Find where the given text appears and provide that cell's center as (X, Y) coordinate. 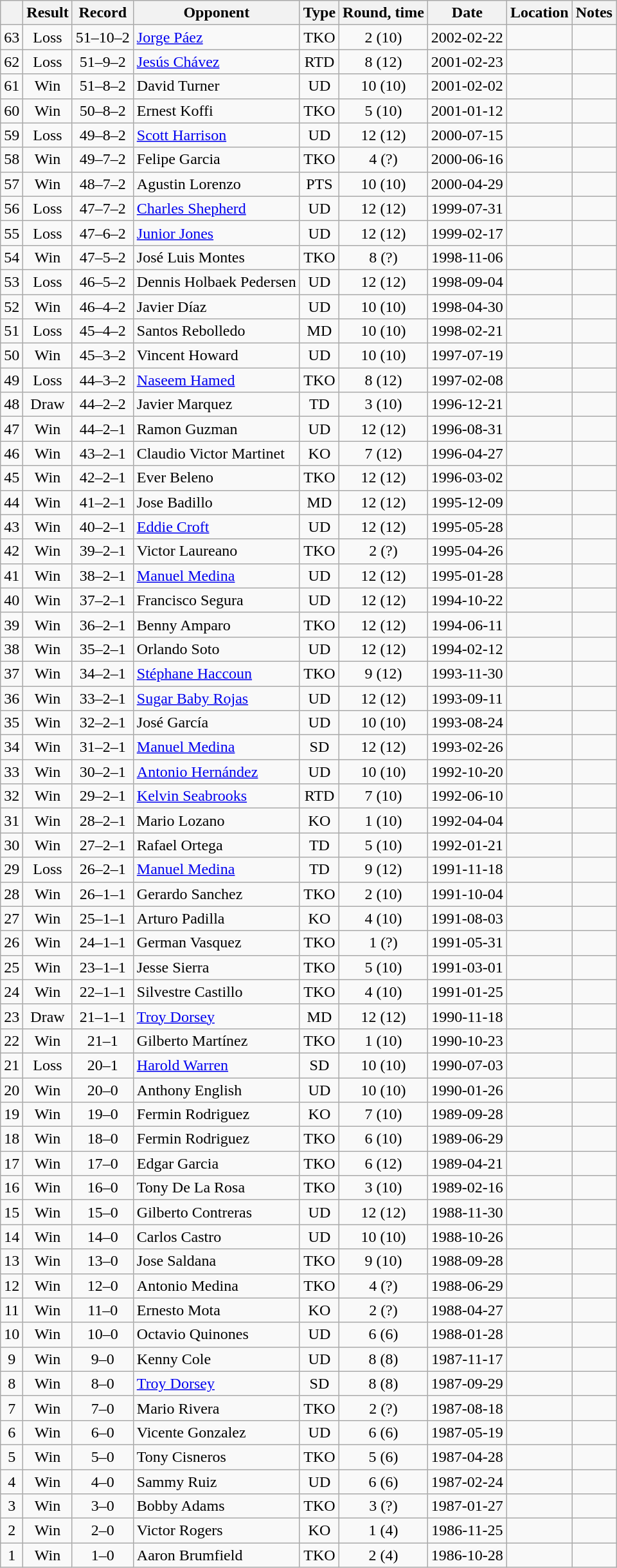
47–6–2 (103, 233)
4 (12, 1481)
1993-11-30 (467, 673)
45–3–2 (103, 356)
50–8–2 (103, 111)
Opponent (216, 13)
1995-05-28 (467, 527)
Junior Jones (216, 233)
37 (12, 673)
21–1–1 (103, 1016)
21–1 (103, 1041)
5 (12, 1457)
39 (12, 624)
17–0 (103, 1163)
Ernesto Mota (216, 1310)
44 (12, 502)
2001-01-12 (467, 111)
44–2–2 (103, 405)
12 (12, 1286)
1990-07-03 (467, 1065)
48 (12, 405)
24 (12, 992)
15–0 (103, 1212)
1988-11-30 (467, 1212)
44–2–1 (103, 429)
31 (12, 821)
40 (12, 600)
9–0 (103, 1359)
1992-01-21 (467, 845)
8 (12, 1383)
19–0 (103, 1115)
Benny Amparo (216, 624)
62 (12, 62)
29 (12, 870)
11–0 (103, 1310)
Mario Lozano (216, 821)
38 (12, 649)
Gilberto Martínez (216, 1041)
1996-08-31 (467, 429)
Rafael Ortega (216, 845)
1 (12, 1555)
Dennis Holbaek Pedersen (216, 282)
49 (12, 380)
1987-08-18 (467, 1408)
1993-09-11 (467, 698)
23–1–1 (103, 967)
Orlando Soto (216, 649)
2000-06-16 (467, 160)
1 (4) (384, 1531)
20–0 (103, 1090)
7 (12) (384, 453)
51–8–2 (103, 86)
10 (12, 1335)
1998-02-21 (467, 331)
35–2–1 (103, 649)
30 (12, 845)
Jose Badillo (216, 502)
1990-10-23 (467, 1041)
4–0 (103, 1481)
1–0 (103, 1555)
Naseem Hamed (216, 380)
Gerardo Sanchez (216, 894)
42 (12, 551)
Round, time (384, 13)
13 (12, 1261)
1998-04-30 (467, 307)
61 (12, 86)
Edgar Garcia (216, 1163)
1997-07-19 (467, 356)
Francisco Segura (216, 600)
1988-04-27 (467, 1310)
1995-12-09 (467, 502)
51–10–2 (103, 37)
Vincent Howard (216, 356)
16 (12, 1188)
Result (48, 13)
7–0 (103, 1408)
Aaron Brumfield (216, 1555)
Type (319, 13)
Jesse Sierra (216, 967)
47 (12, 429)
18–0 (103, 1139)
José Luis Montes (216, 257)
42–2–1 (103, 478)
6–0 (103, 1432)
5–0 (103, 1457)
Felipe Garcia (216, 160)
59 (12, 135)
Javier Marquez (216, 405)
41–2–1 (103, 502)
1987-05-19 (467, 1432)
3–0 (103, 1506)
1995-01-28 (467, 576)
9 (10) (384, 1261)
34–2–1 (103, 673)
50 (12, 356)
37–2–1 (103, 600)
32–2–1 (103, 723)
Eddie Croft (216, 527)
José García (216, 723)
26–1–1 (103, 894)
51–9–2 (103, 62)
40–2–1 (103, 527)
25–1–1 (103, 918)
1988-09-28 (467, 1261)
39–2–1 (103, 551)
Charles Shepherd (216, 208)
Victor Laureano (216, 551)
Antonio Hernández (216, 772)
46 (12, 453)
1991-08-03 (467, 918)
49–7–2 (103, 160)
1996-12-21 (467, 405)
6 (12) (384, 1163)
30–2–1 (103, 772)
Javier Díaz (216, 307)
33 (12, 772)
28–2–1 (103, 821)
Tony Cisneros (216, 1457)
2000-04-29 (467, 184)
44–3–2 (103, 380)
1997-02-08 (467, 380)
18 (12, 1139)
10–0 (103, 1335)
1992-06-10 (467, 796)
60 (12, 111)
Silvestre Castillo (216, 992)
29–2–1 (103, 796)
Carlos Castro (216, 1237)
Notes (594, 13)
Santos Rebolledo (216, 331)
14–0 (103, 1237)
1990-11-18 (467, 1016)
Ramon Guzman (216, 429)
1991-03-01 (467, 967)
1986-11-25 (467, 1531)
Location (539, 13)
Sugar Baby Rojas (216, 698)
Antonio Medina (216, 1286)
Bobby Adams (216, 1506)
Jorge Páez (216, 37)
26–2–1 (103, 870)
5 (6) (384, 1457)
Kenny Cole (216, 1359)
1989-04-21 (467, 1163)
1987-01-27 (467, 1506)
1991-11-18 (467, 870)
15 (12, 1212)
43–2–1 (103, 453)
1995-04-26 (467, 551)
Arturo Padilla (216, 918)
Tony De La Rosa (216, 1188)
1992-04-04 (467, 821)
Vicente Gonzalez (216, 1432)
8 (?) (384, 257)
David Turner (216, 86)
9 (12, 1359)
1992-10-20 (467, 772)
46–5–2 (103, 282)
32 (12, 796)
2 (4) (384, 1555)
1988-06-29 (467, 1286)
2 (12, 1531)
Claudio Victor Martinet (216, 453)
19 (12, 1115)
1988-01-28 (467, 1335)
6 (12, 1432)
Stéphane Haccoun (216, 673)
Ever Beleno (216, 478)
48–7–2 (103, 184)
54 (12, 257)
1990-01-26 (467, 1090)
6 (10) (384, 1139)
1996-04-27 (467, 453)
Record (103, 13)
1986-10-28 (467, 1555)
German Vasquez (216, 943)
1994-10-22 (467, 600)
1 (?) (384, 943)
7 (12, 1408)
1987-04-28 (467, 1457)
Anthony English (216, 1090)
2000-07-15 (467, 135)
3 (?) (384, 1506)
22–1–1 (103, 992)
33–2–1 (103, 698)
21 (12, 1065)
Victor Rogers (216, 1531)
Scott Harrison (216, 135)
47–5–2 (103, 257)
53 (12, 282)
23 (12, 1016)
24–1–1 (103, 943)
46–4–2 (103, 307)
47–7–2 (103, 208)
38–2–1 (103, 576)
1989-06-29 (467, 1139)
1994-02-12 (467, 649)
Agustin Lorenzo (216, 184)
Mario Rivera (216, 1408)
52 (12, 307)
45–4–2 (103, 331)
1987-09-29 (467, 1383)
Kelvin Seabrooks (216, 796)
36 (12, 698)
Octavio Quinones (216, 1335)
Gilberto Contreras (216, 1212)
27 (12, 918)
34 (12, 747)
16–0 (103, 1188)
35 (12, 723)
2001-02-02 (467, 86)
1996-03-02 (467, 478)
1991-10-04 (467, 894)
58 (12, 160)
2002-02-22 (467, 37)
17 (12, 1163)
31–2–1 (103, 747)
51 (12, 331)
26 (12, 943)
45 (12, 478)
49–8–2 (103, 135)
PTS (319, 184)
11 (12, 1310)
1993-08-24 (467, 723)
43 (12, 527)
Harold Warren (216, 1065)
41 (12, 576)
57 (12, 184)
56 (12, 208)
1993-02-26 (467, 747)
Sammy Ruiz (216, 1481)
Jesús Chávez (216, 62)
1989-09-28 (467, 1115)
2–0 (103, 1531)
28 (12, 894)
22 (12, 1041)
1991-01-25 (467, 992)
1999-02-17 (467, 233)
1999-07-31 (467, 208)
20–1 (103, 1065)
20 (12, 1090)
1988-10-26 (467, 1237)
Jose Saldana (216, 1261)
25 (12, 967)
2001-02-23 (467, 62)
13–0 (103, 1261)
12–0 (103, 1286)
1987-11-17 (467, 1359)
55 (12, 233)
1987-02-24 (467, 1481)
3 (12, 1506)
1989-02-16 (467, 1188)
63 (12, 37)
Ernest Koffi (216, 111)
27–2–1 (103, 845)
8–0 (103, 1383)
Date (467, 13)
1991-05-31 (467, 943)
36–2–1 (103, 624)
1994-06-11 (467, 624)
14 (12, 1237)
1998-11-06 (467, 257)
1998-09-04 (467, 282)
